Provide the [X, Y] coordinate of the cell's center where the given text is located.  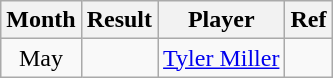
Tyler Miller [222, 58]
Ref [308, 20]
Result [119, 20]
Player [222, 20]
Month [41, 20]
May [41, 58]
